Capture the cell that displays the provided text and extract its (x, y) central coordinate. 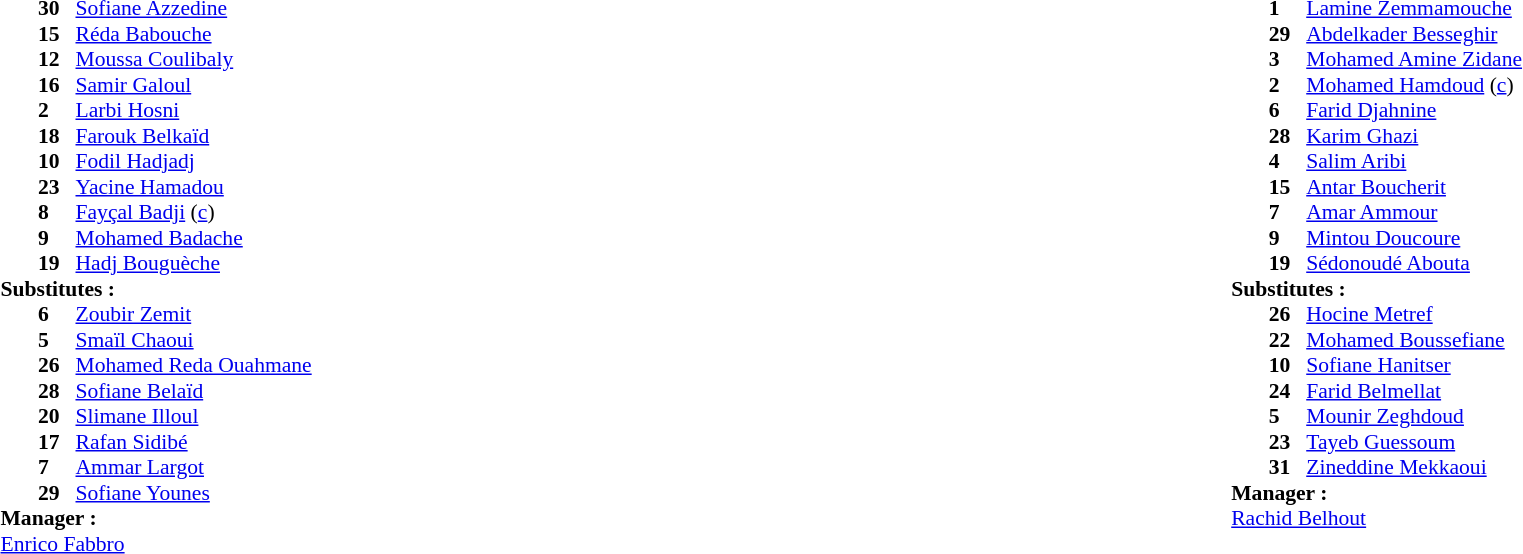
Mohamed Reda Ouahmane (226, 365)
Moussa Coulibaly (226, 59)
Hadj Bouguèche (226, 263)
Mohamed Badache (226, 238)
Réda Babouche (226, 34)
31 (1288, 467)
22 (1288, 340)
Substitutes : (188, 289)
8 (57, 213)
Smaïl Chaoui (226, 340)
Larbi Hosni (226, 111)
4 (1288, 161)
18 (57, 136)
16 (57, 85)
Zoubir Zemit (226, 315)
Slimane Illoul (226, 417)
17 (57, 442)
Rafan Sidibé (226, 442)
Sofiane Younes (226, 493)
20 (57, 417)
Ammar Largot (226, 467)
Fayçal Badji (c) (226, 213)
Sofiane Belaïd (226, 391)
Fodil Hadjadj (226, 161)
12 (57, 59)
Manager : (188, 519)
Samir Galoul (226, 85)
Yacine Hamadou (226, 187)
3 (1288, 59)
Farouk Belkaïd (226, 136)
24 (1288, 391)
